Detect which cell encompasses the target text, then output its (x, y) center coordinate. 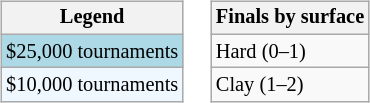
Clay (1–2) (290, 85)
Legend (92, 18)
Finals by surface (290, 18)
$25,000 tournaments (92, 51)
$10,000 tournaments (92, 85)
Hard (0–1) (290, 51)
